Search for the cell housing the specified text and yield its [X, Y] center coordinate. 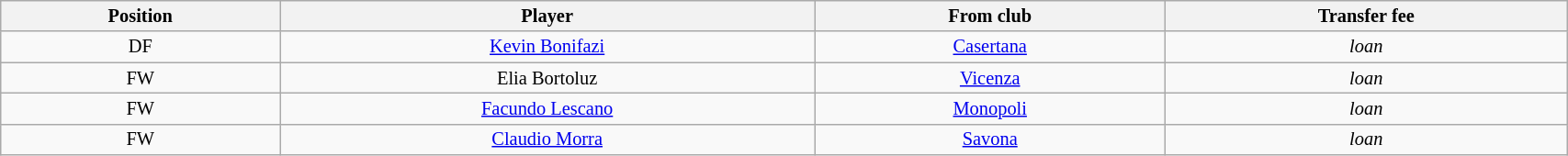
Claudio Morra [547, 139]
Kevin Bonifazi [547, 47]
Savona [990, 139]
Vicenza [990, 78]
Transfer fee [1367, 16]
Facundo Lescano [547, 108]
Monopoli [990, 108]
Position [141, 16]
Elia Bortoluz [547, 78]
From club [990, 16]
DF [141, 47]
Casertana [990, 47]
Player [547, 16]
